Extract the [X, Y] coordinate from the center of the cell holding the provided text.  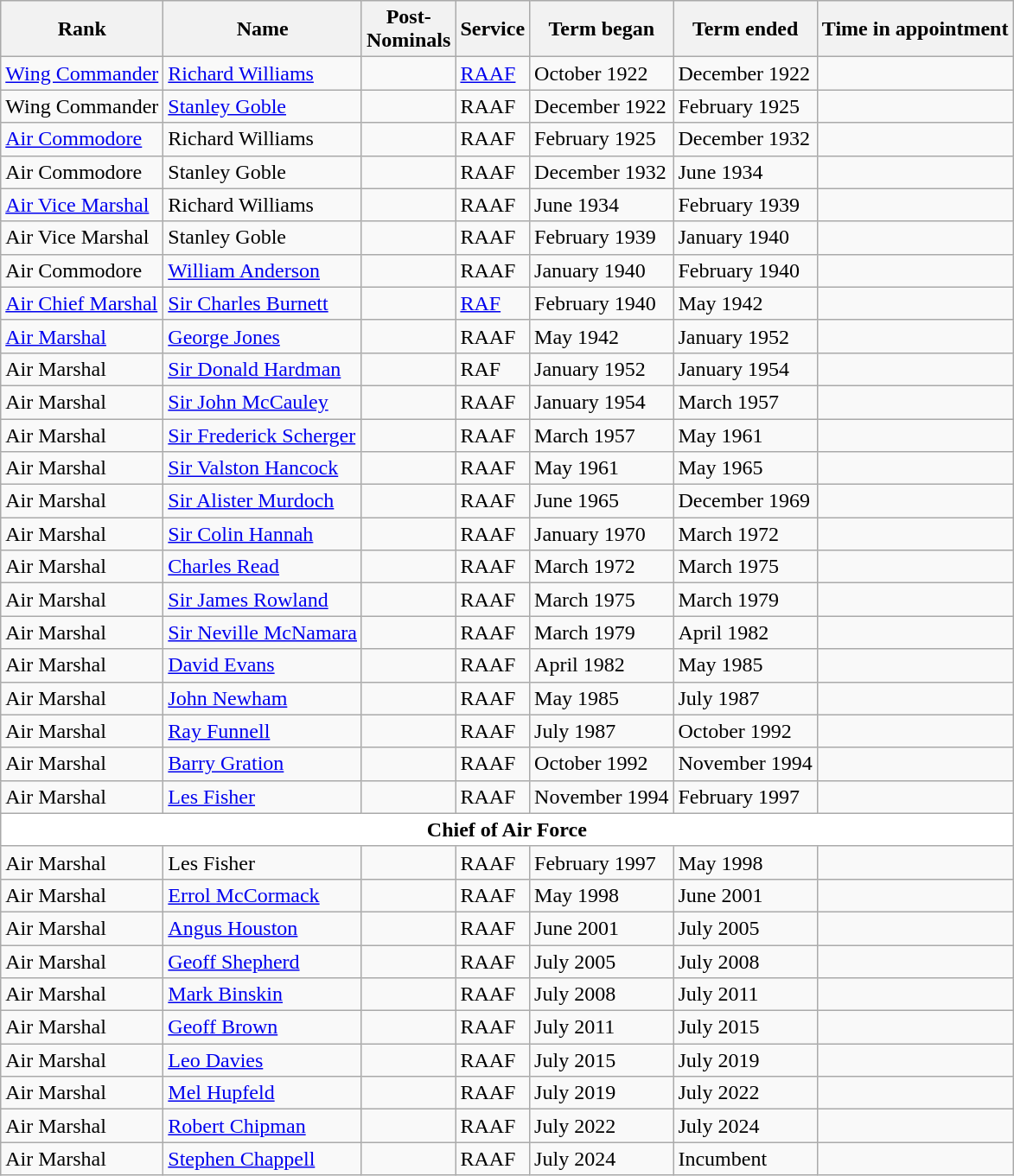
Rank [82, 29]
Chief of Air Force [507, 830]
Incumbent [745, 1159]
Term ended [745, 29]
January 1970 [602, 534]
Sir Valston Hancock [263, 468]
Time in appointment [915, 29]
Barry Gration [263, 764]
Post-Nominals [408, 29]
Sir Neville McNamara [263, 632]
Sir Donald Hardman [263, 369]
Sir John McCauley [263, 402]
Name [263, 29]
George Jones [263, 336]
Geoff Brown [263, 1027]
Mark Binskin [263, 995]
Sir Alister Murdoch [263, 501]
John Newham [263, 698]
Stephen Chappell [263, 1159]
Errol McCormack [263, 895]
Sir Colin Hannah [263, 534]
Leo Davies [263, 1060]
Sir Frederick Scherger [263, 435]
May 1965 [745, 468]
October 1922 [602, 73]
Ray Funnell [263, 731]
June 1965 [602, 501]
Sir Charles Burnett [263, 303]
Sir James Rowland [263, 600]
Angus Houston [263, 928]
Air Chief Marshal [82, 303]
David Evans [263, 665]
William Anderson [263, 270]
Robert Chipman [263, 1126]
Service [493, 29]
December 1969 [745, 501]
Mel Hupfeld [263, 1093]
Geoff Shepherd [263, 962]
Charles Read [263, 567]
Term began [602, 29]
